Search for the cell housing the specified text and yield its (X, Y) center coordinate. 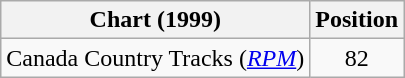
Chart (1999) (156, 20)
Canada Country Tracks (RPM) (156, 58)
Position (357, 20)
82 (357, 58)
